Output the [X, Y] coordinate of the center of the cell containing the given text.  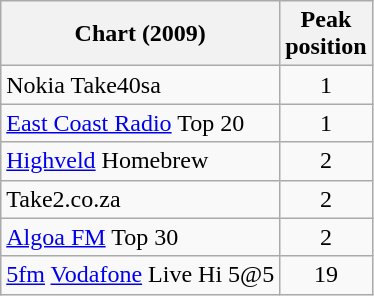
Peakposition [326, 34]
Nokia Take40sa [140, 85]
Highveld Homebrew [140, 161]
5fm Vodafone Live Hi 5@5 [140, 275]
Take2.co.za [140, 199]
Chart (2009) [140, 34]
19 [326, 275]
Algoa FM Top 30 [140, 237]
East Coast Radio Top 20 [140, 123]
